Identify which cell holds the provided text, then report its [X, Y] central coordinate. 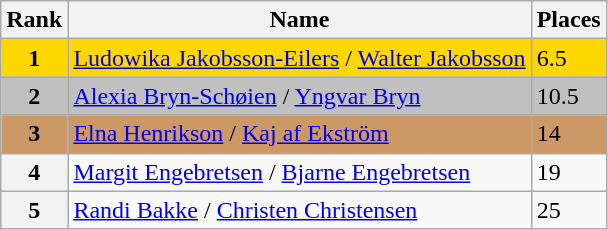
4 [34, 172]
3 [34, 134]
Places [568, 20]
25 [568, 210]
19 [568, 172]
Margit Engebretsen / Bjarne Engebretsen [300, 172]
Elna Henrikson / Kaj af Ekström [300, 134]
10.5 [568, 96]
2 [34, 96]
Rank [34, 20]
Randi Bakke / Christen Christensen [300, 210]
Alexia Bryn-Schøien / Yngvar Bryn [300, 96]
6.5 [568, 58]
1 [34, 58]
Ludowika Jakobsson-Eilers / Walter Jakobsson [300, 58]
Name [300, 20]
5 [34, 210]
14 [568, 134]
